Identify which cell holds the provided text, then report its (x, y) central coordinate. 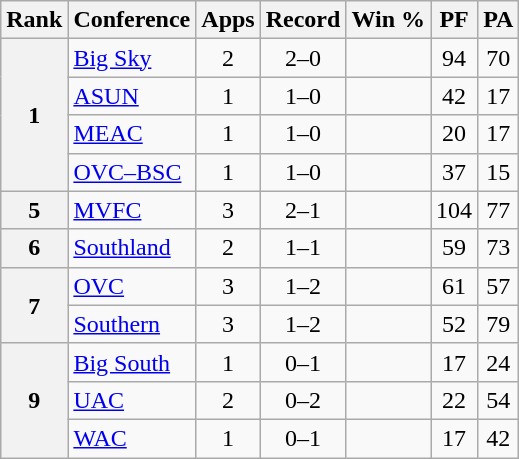
73 (498, 248)
ASUN (132, 96)
57 (498, 286)
104 (454, 210)
54 (498, 400)
2–1 (303, 210)
OVC (132, 286)
37 (454, 172)
MEAC (132, 134)
PA (498, 20)
9 (34, 400)
0–2 (303, 400)
1–1 (303, 248)
22 (454, 400)
79 (498, 324)
70 (498, 58)
Win % (388, 20)
Record (303, 20)
Southland (132, 248)
5 (34, 210)
77 (498, 210)
WAC (132, 438)
20 (454, 134)
Rank (34, 20)
59 (454, 248)
61 (454, 286)
OVC–BSC (132, 172)
Big South (132, 362)
6 (34, 248)
Big Sky (132, 58)
24 (498, 362)
Apps (228, 20)
52 (454, 324)
UAC (132, 400)
Conference (132, 20)
Southern (132, 324)
7 (34, 305)
2–0 (303, 58)
94 (454, 58)
MVFC (132, 210)
PF (454, 20)
15 (498, 172)
